From the cell containing the given text, extract its center point as [x, y] coordinate. 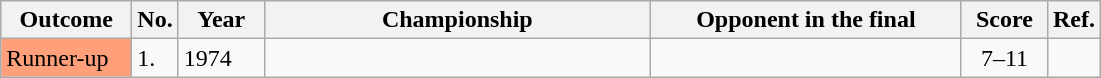
Runner-up [66, 58]
No. [155, 20]
Ref. [1074, 20]
1974 [221, 58]
7–11 [1004, 58]
Opponent in the final [806, 20]
Championship [457, 20]
1. [155, 58]
Outcome [66, 20]
Score [1004, 20]
Year [221, 20]
